Determine the [x, y] coordinate at the center of the cell enclosing the given text.  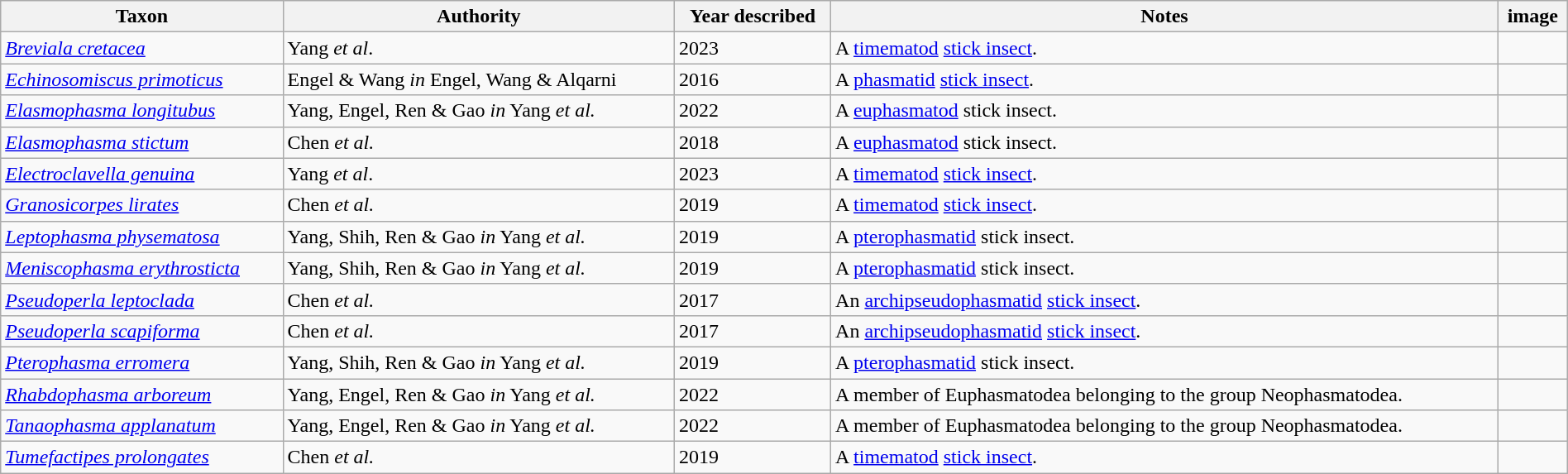
Rhabdophasma arboreum [142, 395]
Pterophasma erromera [142, 362]
Pseudoperla leptoclada [142, 299]
Electroclavella genuina [142, 174]
Leptophasma physematosa [142, 237]
Tumefactipes prolongates [142, 457]
Breviala cretacea [142, 48]
Authority [478, 17]
Meniscophasma erythrosticta [142, 268]
2018 [753, 142]
Tanaophasma applanatum [142, 426]
Year described [753, 17]
Taxon [142, 17]
image [1532, 17]
Pseudoperla scapiforma [142, 331]
Notes [1164, 17]
Elasmophasma stictum [142, 142]
A phasmatid stick insect. [1164, 79]
Elasmophasma longitubus [142, 111]
Echinosomiscus primoticus [142, 79]
2016 [753, 79]
Granosicorpes lirates [142, 205]
Engel & Wang in Engel, Wang & Alqarni [478, 79]
